Identify which cell holds the provided text, then report its (X, Y) central coordinate. 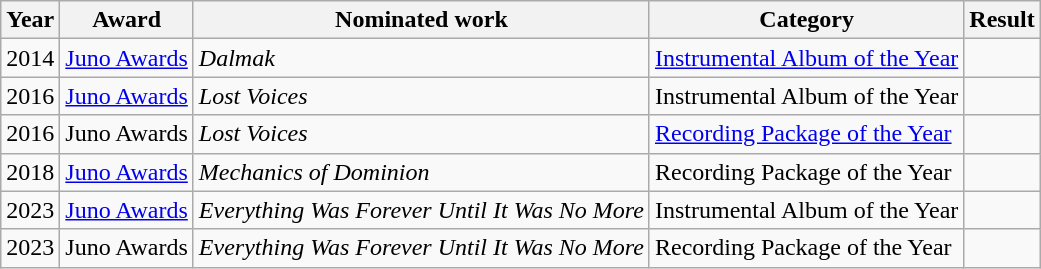
Category (806, 20)
Dalmak (421, 58)
Year (30, 20)
Award (127, 20)
Mechanics of Dominion (421, 172)
Nominated work (421, 20)
Result (1002, 20)
2014 (30, 58)
2018 (30, 172)
